For the text-containing cell, return its midpoint in [x, y] coordinate format. 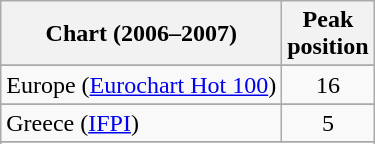
Chart (2006–2007) [142, 34]
Peakposition [328, 34]
16 [328, 85]
5 [328, 123]
Greece (IFPI) [142, 123]
Europe (Eurochart Hot 100) [142, 85]
